Scan for the cell matching the given text and deliver its [X, Y] coordinate at center. 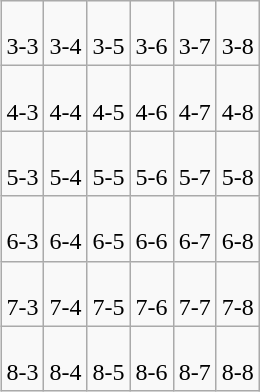
5-6 [152, 164]
6-6 [152, 228]
4-8 [238, 98]
4-5 [108, 98]
8-8 [238, 358]
3-3 [22, 34]
5-7 [194, 164]
6-5 [108, 228]
7-7 [194, 294]
3-6 [152, 34]
4-4 [66, 98]
8-7 [194, 358]
5-4 [66, 164]
8-6 [152, 358]
6-7 [194, 228]
4-3 [22, 98]
7-6 [152, 294]
3-4 [66, 34]
6-4 [66, 228]
5-3 [22, 164]
8-5 [108, 358]
8-4 [66, 358]
7-5 [108, 294]
3-7 [194, 34]
3-8 [238, 34]
6-8 [238, 228]
4-7 [194, 98]
4-6 [152, 98]
7-4 [66, 294]
3-5 [108, 34]
5-8 [238, 164]
8-3 [22, 358]
5-5 [108, 164]
7-3 [22, 294]
7-8 [238, 294]
6-3 [22, 228]
